Find where the given text appears and provide that cell's center as (x, y) coordinate. 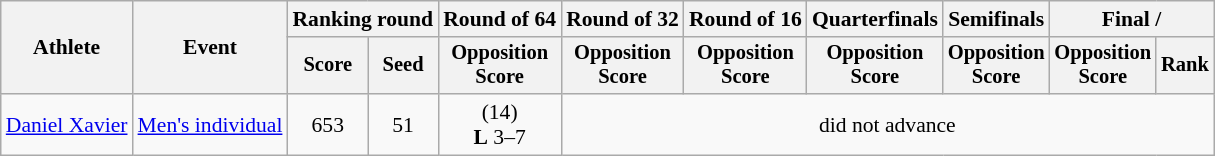
Rank (1185, 66)
51 (403, 124)
Final / (1131, 19)
Semifinals (996, 19)
Quarterfinals (875, 19)
Round of 32 (622, 19)
Athlete (67, 48)
(14)L 3–7 (500, 124)
Score (328, 66)
Daniel Xavier (67, 124)
did not advance (888, 124)
653 (328, 124)
Ranking round (362, 19)
Round of 16 (746, 19)
Men's individual (210, 124)
Event (210, 48)
Round of 64 (500, 19)
Seed (403, 66)
